Locate the cell with the specified text and output its [X, Y] center coordinate. 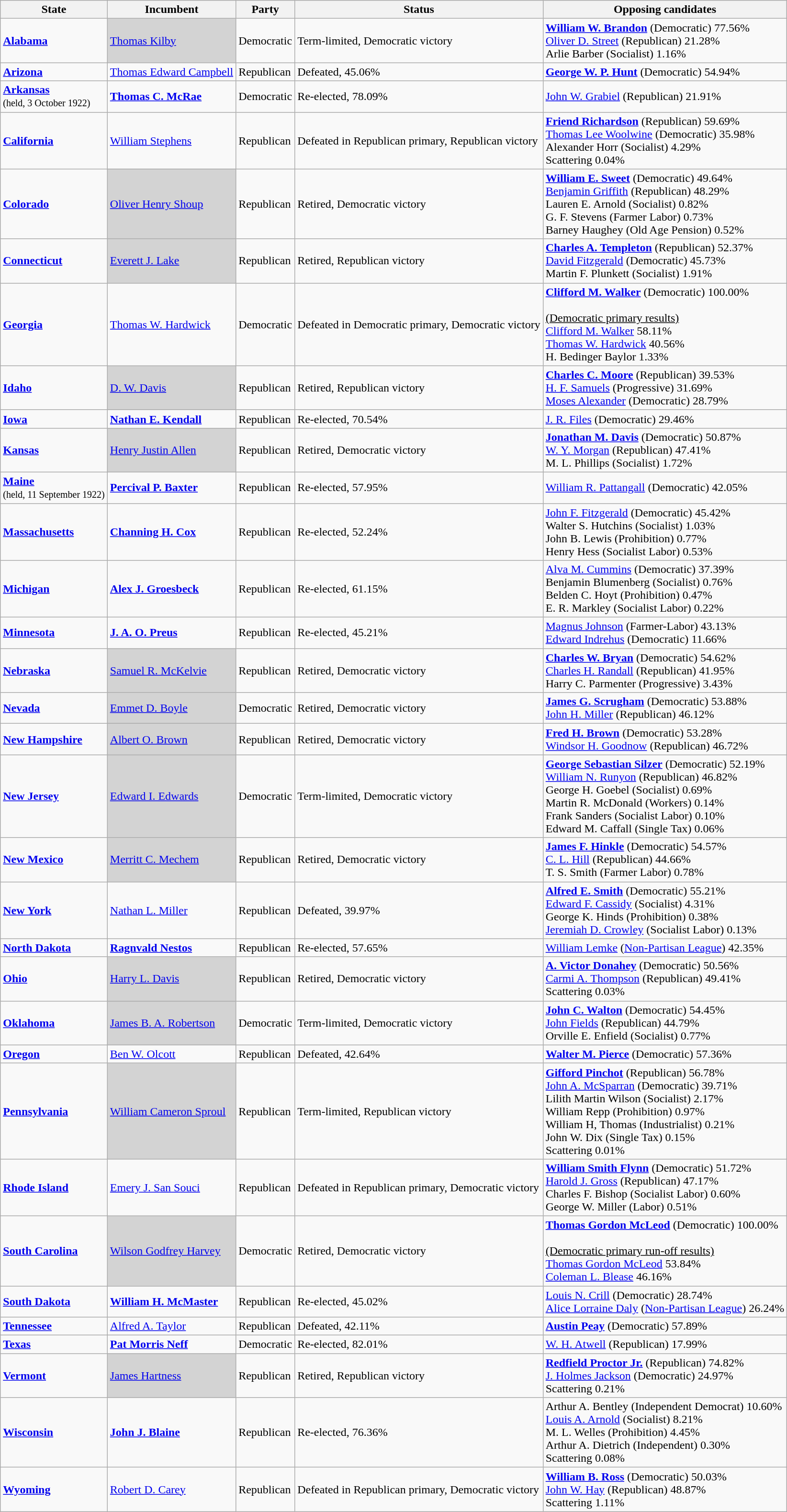
John F. Fitzgerald (Democratic) 45.42%Walter S. Hutchins (Socialist) 1.03%John B. Lewis (Prohibition) 0.77%Henry Hess (Socialist Labor) 0.53% [665, 532]
Re-elected, 52.24% [419, 532]
James Hartness [171, 1376]
Defeated, 42.11% [419, 1326]
W. H. Atwell (Republican) 17.99% [665, 1344]
Channing H. Cox [171, 532]
Rhode Island [54, 1187]
Thomas Kilby [171, 41]
Nathan E. Kendall [171, 419]
Defeated, 45.06% [419, 72]
Robert D. Carey [171, 1490]
Fred H. Brown (Democratic) 53.28%Windsor H. Goodnow (Republican) 46.72% [665, 739]
Pennsylvania [54, 1111]
North Dakota [54, 948]
California [54, 141]
John W. Grabiel (Republican) 21.91% [665, 97]
James G. Scrugham (Democratic) 53.88%John H. Miller (Republican) 46.12% [665, 708]
Alfred A. Taylor [171, 1326]
John J. Blaine [171, 1433]
Emmet D. Boyle [171, 708]
D. W. Davis [171, 388]
J. R. Files (Democratic) 29.46% [665, 419]
Arizona [54, 72]
Wyoming [54, 1490]
William Stephens [171, 141]
Pat Morris Neff [171, 1344]
Re-elected, 61.15% [419, 589]
Re-elected, 78.09% [419, 97]
Thomas W. Hardwick [171, 325]
Merritt C. Mechem [171, 860]
Defeated, 42.64% [419, 1054]
Emery J. San Souci [171, 1187]
Opposing candidates [665, 10]
Term-limited, Republican victory [419, 1111]
Friend Richardson (Republican) 59.69%Thomas Lee Woolwine (Democratic) 35.98%Alexander Horr (Socialist) 4.29%Scattering 0.04% [665, 141]
Thomas C. McRae [171, 97]
Wisconsin [54, 1433]
Maine(held, 11 September 1922) [54, 487]
Walter M. Pierce (Democratic) 57.36% [665, 1054]
James F. Hinkle (Democratic) 54.57%C. L. Hill (Republican) 44.66%T. S. Smith (Farmer Labor) 0.78% [665, 860]
Everett J. Lake [171, 261]
Texas [54, 1344]
Massachusetts [54, 532]
William Cameron Sproul [171, 1111]
Defeated, 39.97% [419, 910]
Thomas Gordon McLeod (Democratic) 100.00%(Democratic primary run-off results)Thomas Gordon McLeod 53.84%Coleman L. Blease 46.16% [665, 1251]
Thomas Edward Campbell [171, 72]
Jonathan M. Davis (Democratic) 50.87%W. Y. Morgan (Republican) 47.41%M. L. Phillips (Socialist) 1.72% [665, 450]
New York [54, 910]
Connecticut [54, 261]
Re-elected, 76.36% [419, 1433]
Defeated in Democratic primary, Democratic victory [419, 325]
Ohio [54, 979]
Re-elected, 82.01% [419, 1344]
William R. Pattangall (Democratic) 42.05% [665, 487]
Edward I. Edwards [171, 796]
Arkansas(held, 3 October 1922) [54, 97]
Alabama [54, 41]
South Dakota [54, 1301]
Austin Peay (Democratic) 57.89% [665, 1326]
A. Victor Donahey (Democratic) 50.56%Carmi A. Thompson (Republican) 49.41%Scattering 0.03% [665, 979]
Oliver Henry Shoup [171, 204]
William W. Brandon (Democratic) 77.56%Oliver D. Street (Republican) 21.28%Arlie Barber (Socialist) 1.16% [665, 41]
New Mexico [54, 860]
Re-elected, 70.54% [419, 419]
Iowa [54, 419]
Minnesota [54, 633]
John C. Walton (Democratic) 54.45%John Fields (Republican) 44.79%Orville E. Enfield (Socialist) 0.77% [665, 1023]
State [54, 10]
Oklahoma [54, 1023]
Re-elected, 45.02% [419, 1301]
Georgia [54, 325]
Incumbent [171, 10]
Redfield Proctor Jr. (Republican) 74.82%J. Holmes Jackson (Democratic) 24.97%Scattering 0.21% [665, 1376]
Ragnvald Nestos [171, 948]
Re-elected, 57.65% [419, 948]
New Hampshire [54, 739]
Henry Justin Allen [171, 450]
Vermont [54, 1376]
Party [265, 10]
Oregon [54, 1054]
Percival P. Baxter [171, 487]
J. A. O. Preus [171, 633]
Defeated in Republican primary, Republican victory [419, 141]
Nevada [54, 708]
Re-elected, 45.21% [419, 633]
Tennessee [54, 1326]
Re-elected, 57.95% [419, 487]
Wilson Godfrey Harvey [171, 1251]
Charles C. Moore (Republican) 39.53%H. F. Samuels (Progressive) 31.69%Moses Alexander (Democratic) 28.79% [665, 388]
Albert O. Brown [171, 739]
Alex J. Groesbeck [171, 589]
Charles A. Templeton (Republican) 52.37%David Fitzgerald (Democratic) 45.73%Martin F. Plunkett (Socialist) 1.91% [665, 261]
New Jersey [54, 796]
Clifford M. Walker (Democratic) 100.00% (Democratic primary results)Clifford M. Walker 58.11%Thomas W. Hardwick 40.56%H. Bedinger Baylor 1.33% [665, 325]
Ben W. Olcott [171, 1054]
Idaho [54, 388]
William Smith Flynn (Democratic) 51.72%Harold J. Gross (Republican) 47.17%Charles F. Bishop (Socialist Labor) 0.60%George W. Miller (Labor) 0.51% [665, 1187]
William B. Ross (Democratic) 50.03%John W. Hay (Republican) 48.87%Scattering 1.11% [665, 1490]
Kansas [54, 450]
Alfred E. Smith (Democratic) 55.21%Edward F. Cassidy (Socialist) 4.31%George K. Hinds (Prohibition) 0.38%Jeremiah D. Crowley (Socialist Labor) 0.13% [665, 910]
South Carolina [54, 1251]
James B. A. Robertson [171, 1023]
Alva M. Cummins (Democratic) 37.39%Benjamin Blumenberg (Socialist) 0.76%Belden C. Hoyt (Prohibition) 0.47%E. R. Markley (Socialist Labor) 0.22% [665, 589]
Charles W. Bryan (Democratic) 54.62%Charles H. Randall (Republican) 41.95%Harry C. Parmenter (Progressive) 3.43% [665, 671]
Nebraska [54, 671]
Magnus Johnson (Farmer-Labor) 43.13%Edward Indrehus (Democratic) 11.66% [665, 633]
William Lemke (Non-Partisan League) 42.35% [665, 948]
Harry L. Davis [171, 979]
Nathan L. Miller [171, 910]
William H. McMaster [171, 1301]
Michigan [54, 589]
Status [419, 10]
Colorado [54, 204]
Louis N. Crill (Democratic) 28.74%Alice Lorraine Daly (Non-Partisan League) 26.24% [665, 1301]
Samuel R. McKelvie [171, 671]
George W. P. Hunt (Democratic) 54.94% [665, 72]
